Identify which cell holds the provided text, then report its [x, y] central coordinate. 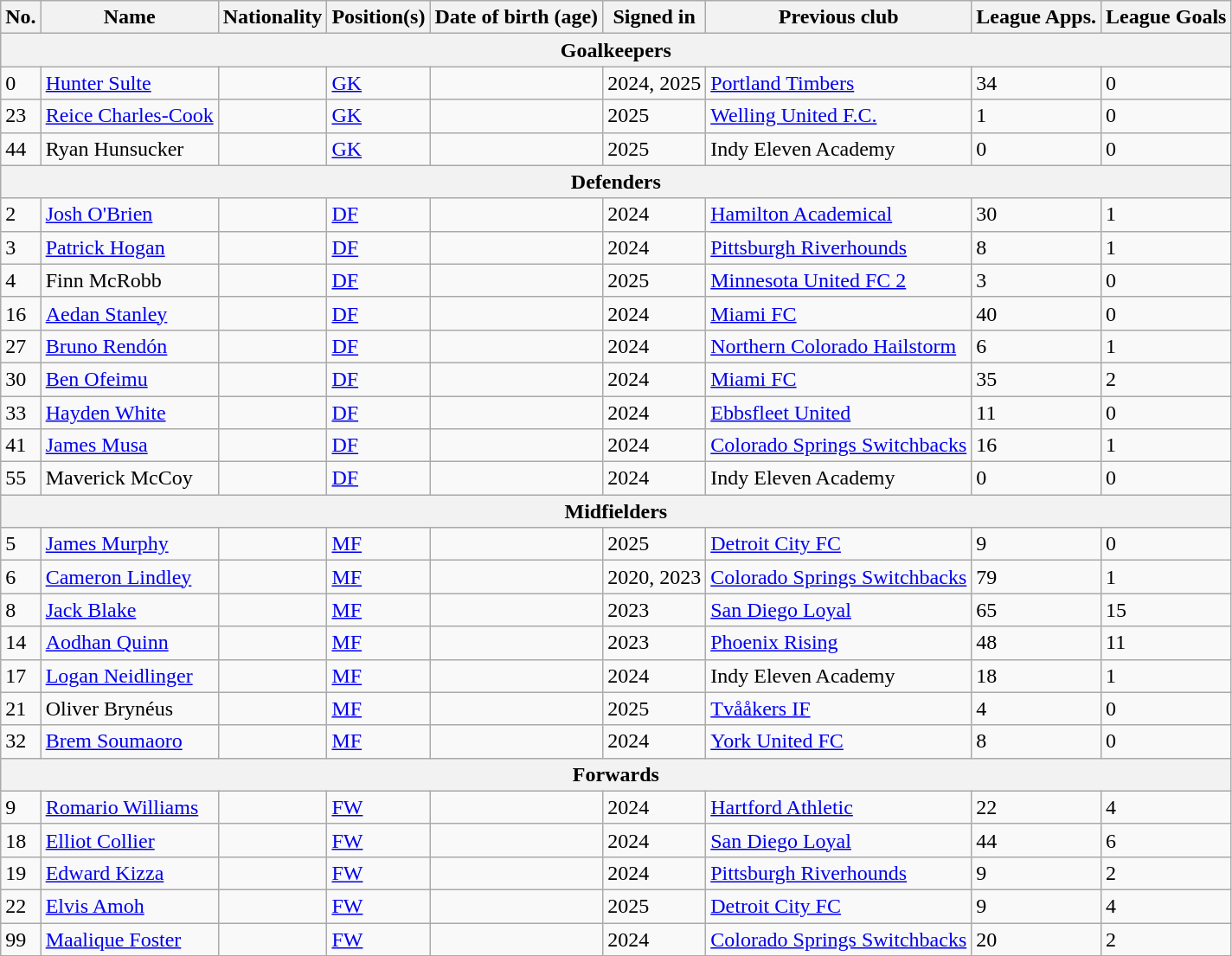
2024, 2025 [654, 83]
Portland Timbers [839, 83]
32 [21, 741]
Date of birth (age) [517, 17]
21 [21, 709]
17 [21, 676]
Name [130, 17]
Finn McRobb [130, 280]
Hunter Sulte [130, 83]
14 [21, 643]
19 [21, 873]
Hartford Athletic [839, 807]
James Murphy [130, 544]
55 [21, 478]
2020, 2023 [654, 577]
Logan Neidlinger [130, 676]
Elvis Amoh [130, 906]
Ebbsfleet United [839, 413]
48 [1036, 643]
99 [21, 939]
Nationality [273, 17]
34 [1036, 83]
Tvååkers IF [839, 709]
York United FC [839, 741]
Welling United F.C. [839, 116]
Romario Williams [130, 807]
15 [1166, 610]
Cameron Lindley [130, 577]
23 [21, 116]
Northern Colorado Hailstorm [839, 346]
Signed in [654, 17]
Ryan Hunsucker [130, 149]
Oliver Brynéus [130, 709]
Aodhan Quinn [130, 643]
League Goals [1166, 17]
Minnesota United FC 2 [839, 280]
79 [1036, 577]
James Musa [130, 446]
Previous club [839, 17]
27 [21, 346]
Josh O'Brien [130, 215]
Defenders [616, 182]
Position(s) [379, 17]
Reice Charles-Cook [130, 116]
Patrick Hogan [130, 247]
Maalique Foster [130, 939]
No. [21, 17]
Aedan Stanley [130, 313]
33 [21, 413]
Phoenix Rising [839, 643]
Maverick McCoy [130, 478]
Forwards [616, 774]
Hamilton Academical [839, 215]
35 [1036, 379]
65 [1036, 610]
5 [21, 544]
Hayden White [130, 413]
20 [1036, 939]
40 [1036, 313]
Ben Ofeimu [130, 379]
Jack Blake [130, 610]
Edward Kizza [130, 873]
41 [21, 446]
Goalkeepers [616, 50]
League Apps. [1036, 17]
Elliot Collier [130, 840]
Brem Soumaoro [130, 741]
Bruno Rendón [130, 346]
Midfielders [616, 511]
